From the cell containing the given text, extract its center point as (x, y) coordinate. 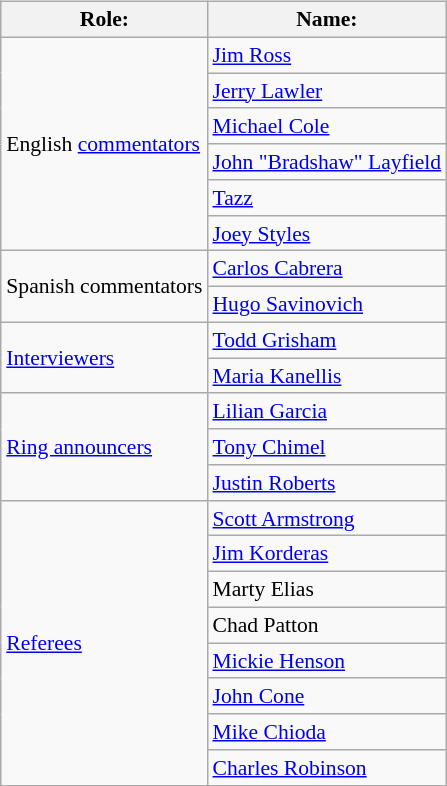
John Cone (326, 696)
Carlos Cabrera (326, 269)
Name: (326, 20)
Referees (104, 642)
Justin Roberts (326, 483)
Mickie Henson (326, 661)
Interviewers (104, 358)
Jim Korderas (326, 554)
Chad Patton (326, 625)
English commentators (104, 144)
Mike Chioda (326, 732)
Charles Robinson (326, 768)
Lilian Garcia (326, 411)
Jim Ross (326, 55)
Todd Grisham (326, 340)
Scott Armstrong (326, 518)
Ring announcers (104, 446)
John "Bradshaw" Layfield (326, 162)
Jerry Lawler (326, 91)
Tony Chimel (326, 447)
Maria Kanellis (326, 376)
Role: (104, 20)
Spanish commentators (104, 286)
Joey Styles (326, 233)
Marty Elias (326, 590)
Tazz (326, 198)
Hugo Savinovich (326, 305)
Michael Cole (326, 126)
